Scan for the cell matching the given text and deliver its [X, Y] coordinate at center. 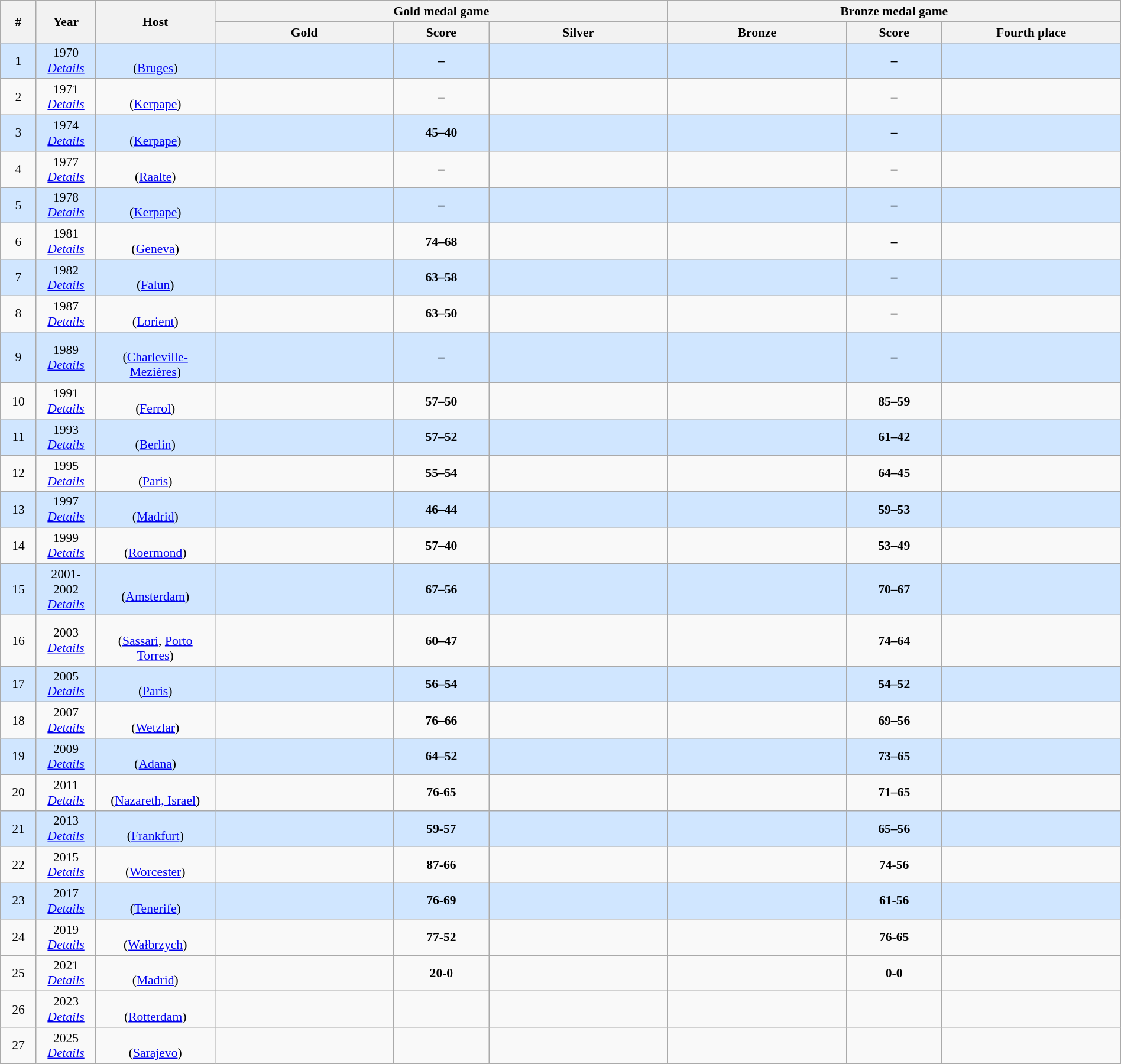
63–50 [441, 313]
(Bruges) [155, 60]
71–65 [894, 792]
59-57 [441, 829]
2009 Details [66, 757]
18 [18, 720]
64–45 [894, 473]
65–56 [894, 829]
7 [18, 278]
2019 Details [66, 938]
9 [18, 357]
1989 Details [66, 357]
8 [18, 313]
14 [18, 546]
60–47 [441, 641]
(Wałbrzych) [155, 938]
85–59 [894, 401]
63–58 [441, 278]
2017 Details [66, 901]
(Ferrol) [155, 401]
(Raalte) [155, 169]
12 [18, 473]
1999 Details [66, 546]
1981 Details [66, 241]
15 [18, 590]
56–54 [441, 685]
2025 Details [66, 1045]
(Nazareth, Israel) [155, 792]
6 [18, 241]
1997 Details [66, 510]
67–56 [441, 590]
Year [66, 21]
Fourth place [1031, 33]
1978 Details [66, 206]
1977 Details [66, 169]
Bronze [757, 33]
4 [18, 169]
1995 Details [66, 473]
1982 Details [66, 278]
2013 Details [66, 829]
Gold [304, 33]
(Charleville-Mezières) [155, 357]
20-0 [441, 973]
Host [155, 21]
20 [18, 792]
(Amsterdam) [155, 590]
(Sassari, Porto Torres) [155, 641]
1993 Details [66, 437]
(Frankfurt) [155, 829]
21 [18, 829]
64–52 [441, 757]
2001-2002 Details [66, 590]
2023 Details [66, 1010]
1970 Details [66, 60]
(Falun) [155, 278]
5 [18, 206]
73–65 [894, 757]
(Worcester) [155, 865]
# [18, 21]
1991 Details [66, 401]
(Tenerife) [155, 901]
1971 Details [66, 97]
Gold medal game [441, 11]
1974 Details [66, 134]
87-66 [441, 865]
69–56 [894, 720]
2007 Details [66, 720]
1987 Details [66, 313]
2021 Details [66, 973]
77-52 [441, 938]
(Sarajevo) [155, 1045]
57–52 [441, 437]
61–42 [894, 437]
45–40 [441, 134]
23 [18, 901]
(Adana) [155, 757]
54–52 [894, 685]
76-69 [441, 901]
59–53 [894, 510]
2003 Details [66, 641]
19 [18, 757]
(Wetzlar) [155, 720]
2 [18, 97]
46–44 [441, 510]
26 [18, 1010]
0-0 [894, 973]
(Lorient) [155, 313]
(Rotterdam) [155, 1010]
2015 Details [66, 865]
(Geneva) [155, 241]
2005 Details [66, 685]
1 [18, 60]
55–54 [441, 473]
25 [18, 973]
10 [18, 401]
53–49 [894, 546]
27 [18, 1045]
13 [18, 510]
22 [18, 865]
76–66 [441, 720]
(Roermond) [155, 546]
(Berlin) [155, 437]
3 [18, 134]
74–64 [894, 641]
61-56 [894, 901]
Bronze medal game [894, 11]
57–40 [441, 546]
Silver [578, 33]
24 [18, 938]
74–68 [441, 241]
74-56 [894, 865]
17 [18, 685]
57–50 [441, 401]
2011 Details [66, 792]
16 [18, 641]
11 [18, 437]
70–67 [894, 590]
